Output the (X, Y) coordinate of the center of the cell containing the given text.  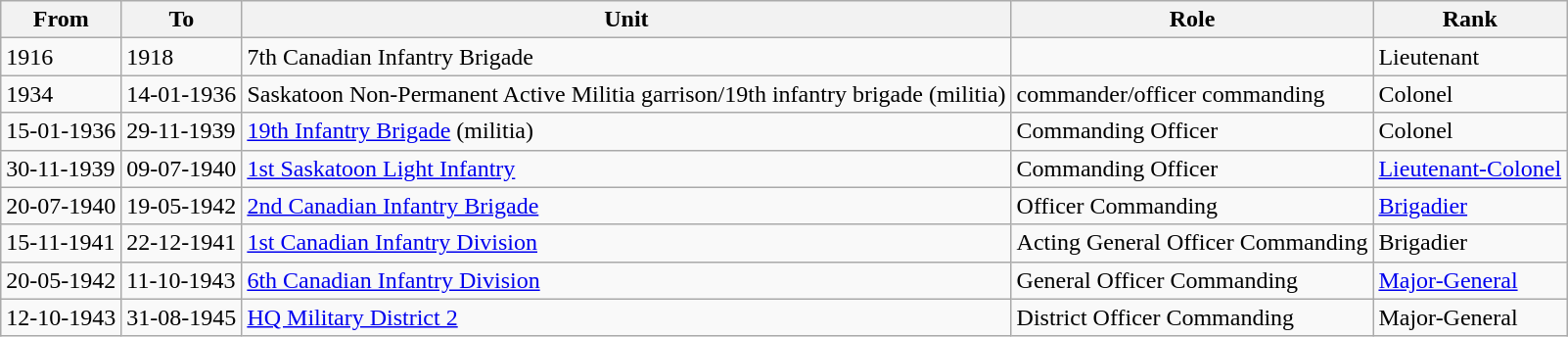
1934 (61, 94)
11-10-1943 (182, 280)
22-12-1941 (182, 243)
1916 (61, 57)
30-11-1939 (61, 168)
Lieutenant-Colonel (1470, 168)
19th Infantry Brigade (militia) (626, 131)
1st Canadian Infantry Division (626, 243)
General Officer Commanding (1192, 280)
To (182, 20)
1918 (182, 57)
31-08-1945 (182, 317)
20-07-1940 (61, 206)
20-05-1942 (61, 280)
commander/officer commanding (1192, 94)
6th Canadian Infantry Division (626, 280)
Role (1192, 20)
Lieutenant (1470, 57)
12-10-1943 (61, 317)
Acting General Officer Commanding (1192, 243)
7th Canadian Infantry Brigade (626, 57)
19-05-1942 (182, 206)
29-11-1939 (182, 131)
Saskatoon Non-Permanent Active Militia garrison/19th infantry brigade (militia) (626, 94)
Officer Commanding (1192, 206)
2nd Canadian Infantry Brigade (626, 206)
15-11-1941 (61, 243)
14-01-1936 (182, 94)
09-07-1940 (182, 168)
District Officer Commanding (1192, 317)
15-01-1936 (61, 131)
From (61, 20)
1st Saskatoon Light Infantry (626, 168)
Unit (626, 20)
HQ Military District 2 (626, 317)
Rank (1470, 20)
